Pinpoint the cell where the given text exists, returning its [X, Y] midpoint coordinate. 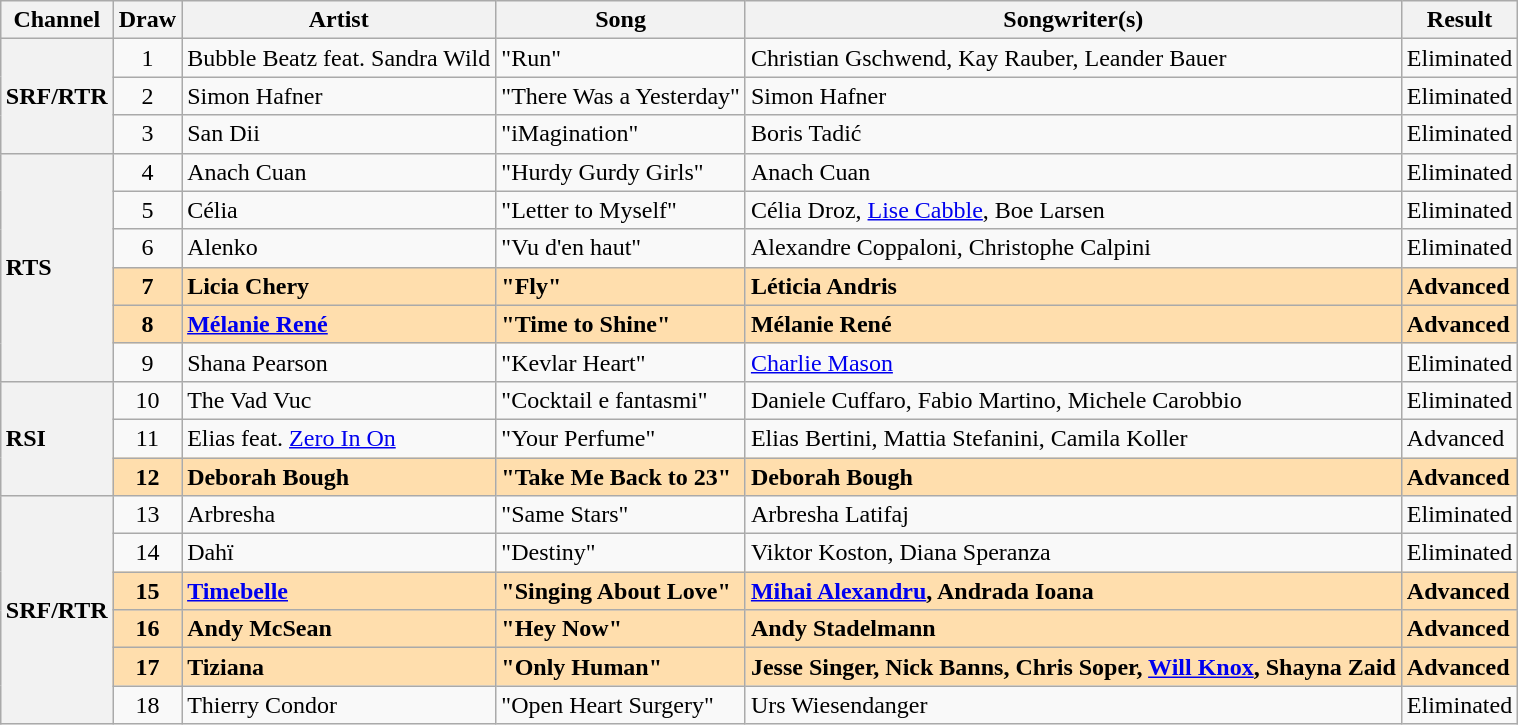
7 [147, 286]
"Only Human" [621, 667]
Song [621, 20]
Result [1459, 20]
Bubble Beatz feat. Sandra Wild [339, 58]
Licia Chery [339, 286]
RSI [56, 438]
10 [147, 400]
11 [147, 438]
8 [147, 324]
Mihai Alexandru, Andrada Ioana [1073, 591]
Charlie Mason [1073, 362]
18 [147, 705]
Thierry Condor [339, 705]
Urs Wiesendanger [1073, 705]
"Hey Now" [621, 629]
Elias Bertini, Mattia Stefanini, Camila Koller [1073, 438]
The Vad Vuc [339, 400]
Célia [339, 210]
Songwriter(s) [1073, 20]
Boris Tadić [1073, 134]
Alenko [339, 248]
"Time to Shine" [621, 324]
"Your Perfume" [621, 438]
"Cocktail e fantasmi" [621, 400]
Channel [56, 20]
Christian Gschwend, Kay Rauber, Leander Bauer [1073, 58]
San Dii [339, 134]
Célia Droz, Lise Cabble, Boe Larsen [1073, 210]
Alexandre Coppaloni, Christophe Calpini [1073, 248]
"iMagination" [621, 134]
1 [147, 58]
13 [147, 515]
14 [147, 553]
"Run" [621, 58]
"Singing About Love" [621, 591]
"Same Stars" [621, 515]
Viktor Koston, Diana Speranza [1073, 553]
Arbresha [339, 515]
Jesse Singer, Nick Banns, Chris Soper, Will Knox, Shayna Zaid [1073, 667]
"Destiny" [621, 553]
Draw [147, 20]
Elias feat. Zero In On [339, 438]
"Fly" [621, 286]
"Letter to Myself" [621, 210]
3 [147, 134]
Arbresha Latifaj [1073, 515]
"Take Me Back to 23" [621, 477]
Léticia Andris [1073, 286]
Andy McSean [339, 629]
Andy Stadelmann [1073, 629]
4 [147, 172]
Shana Pearson [339, 362]
15 [147, 591]
6 [147, 248]
16 [147, 629]
12 [147, 477]
5 [147, 210]
17 [147, 667]
Dahï [339, 553]
"There Was a Yesterday" [621, 96]
"Open Heart Surgery" [621, 705]
"Vu d'en haut" [621, 248]
RTS [56, 267]
"Kevlar Heart" [621, 362]
Daniele Cuffaro, Fabio Martino, Michele Carobbio [1073, 400]
Tiziana [339, 667]
"Hurdy Gurdy Girls" [621, 172]
2 [147, 96]
Timebelle [339, 591]
Artist [339, 20]
9 [147, 362]
